Identify which cell holds the provided text, then report its [x, y] central coordinate. 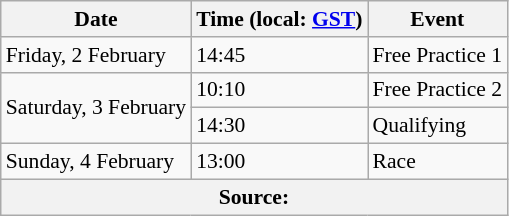
13:00 [279, 162]
14:30 [279, 126]
Friday, 2 February [96, 55]
Time (local: GST) [279, 19]
Saturday, 3 February [96, 108]
14:45 [279, 55]
Date [96, 19]
Race [438, 162]
10:10 [279, 90]
Event [438, 19]
Source: [254, 197]
Free Practice 2 [438, 90]
Sunday, 4 February [96, 162]
Free Practice 1 [438, 55]
Qualifying [438, 126]
